Detect which cell encompasses the target text, then output its (X, Y) center coordinate. 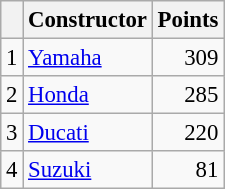
285 (188, 95)
Suzuki (88, 170)
2 (12, 95)
1 (12, 58)
Constructor (88, 20)
4 (12, 170)
Yamaha (88, 58)
Ducati (88, 133)
3 (12, 133)
Points (188, 20)
220 (188, 133)
Honda (88, 95)
81 (188, 170)
309 (188, 58)
